Search for the cell housing the specified text and yield its (x, y) center coordinate. 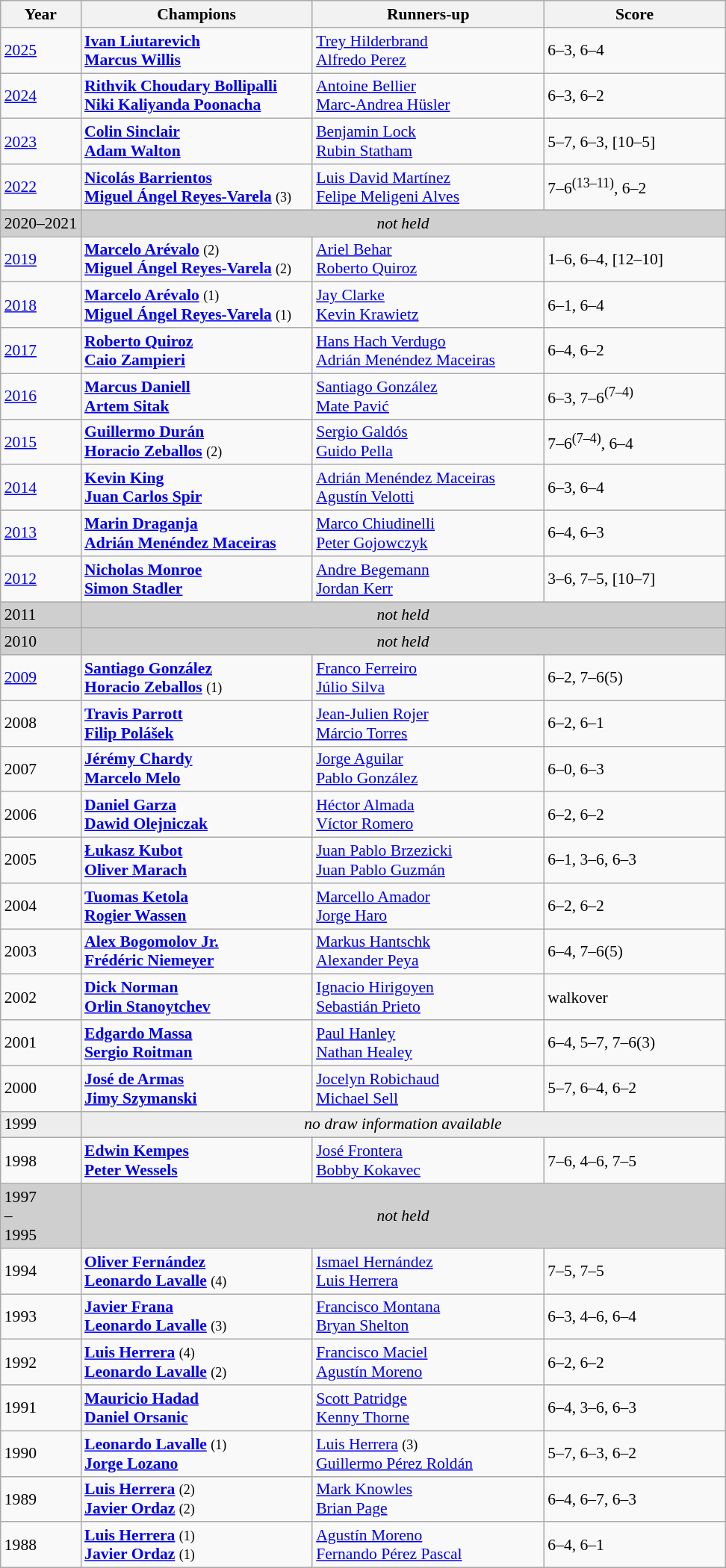
6–3, 4–6, 6–4 (635, 1317)
2018 (40, 305)
Luis Herrera (3) Guillermo Pérez Roldán (428, 1453)
Rithvik Choudary Bollipalli Niki Kaliyanda Poonacha (196, 96)
3–6, 7–5, [10–7] (635, 579)
Hans Hach Verdugo Adrián Menéndez Maceiras (428, 351)
Markus Hantschk Alexander Peya (428, 951)
2012 (40, 579)
Luis Herrera (1) Javier Ordaz (1) (196, 1546)
Jorge Aguilar Pablo González (428, 769)
Score (635, 14)
Ismael Hernández Luis Herrera (428, 1271)
Dick Norman Orlin Stanoytchev (196, 998)
Luis Herrera (2) Javier Ordaz (2) (196, 1499)
Marin Draganja Adrián Menéndez Maceiras (196, 533)
1990 (40, 1453)
1993 (40, 1317)
Santiago González Horacio Zeballos (1) (196, 678)
Nicholas Monroe Simon Stadler (196, 579)
1997–1995 (40, 1216)
2003 (40, 951)
Juan Pablo Brzezicki Juan Pablo Guzmán (428, 860)
1988 (40, 1546)
1992 (40, 1362)
José de Armas Jimy Szymanski (196, 1089)
Jean-Julien Rojer Márcio Torres (428, 723)
Kevin King Juan Carlos Spir (196, 488)
Sergio Galdós Guido Pella (428, 442)
2014 (40, 488)
Héctor Almada Víctor Romero (428, 815)
Trey Hilderbrand Alfredo Perez (428, 51)
6–0, 6–3 (635, 769)
Antoine Bellier Marc-Andrea Hüsler (428, 96)
2022 (40, 187)
6–1, 3–6, 6–3 (635, 860)
walkover (635, 998)
1991 (40, 1408)
Ignacio Hirigoyen Sebastián Prieto (428, 998)
2019 (40, 260)
Nicolás Barrientos Miguel Ángel Reyes-Varela (3) (196, 187)
2009 (40, 678)
6–4, 7–6(5) (635, 951)
Edwin Kempes Peter Wessels (196, 1160)
2001 (40, 1042)
6–4, 6–7, 6–3 (635, 1499)
Marcus Daniell Artem Sitak (196, 396)
1998 (40, 1160)
Champions (196, 14)
Andre Begemann Jordan Kerr (428, 579)
1994 (40, 1271)
Edgardo Massa Sergio Roitman (196, 1042)
6–4, 3–6, 6–3 (635, 1408)
Jérémy Chardy Marcelo Melo (196, 769)
Paul Hanley Nathan Healey (428, 1042)
6–4, 6–1 (635, 1546)
Mark Knowles Brian Page (428, 1499)
6–4, 6–3 (635, 533)
Ariel Behar Roberto Quiroz (428, 260)
Travis Parrott Filip Polášek (196, 723)
Roberto Quiroz Caio Zampieri (196, 351)
7–6(13–11), 6–2 (635, 187)
2020–2021 (40, 223)
2004 (40, 906)
2017 (40, 351)
2023 (40, 142)
6–4, 6–2 (635, 351)
Łukasz Kubot Oliver Marach (196, 860)
Luis David Martínez Felipe Meligeni Alves (428, 187)
5–7, 6–4, 6–2 (635, 1089)
Javier Frana Leonardo Lavalle (3) (196, 1317)
2010 (40, 642)
1989 (40, 1499)
Jocelyn Robichaud Michael Sell (428, 1089)
1999 (40, 1124)
2006 (40, 815)
2007 (40, 769)
Year (40, 14)
Runners-up (428, 14)
5–7, 6–3, [10–5] (635, 142)
Daniel Garza Dawid Olejniczak (196, 815)
6–1, 6–4 (635, 305)
Adrián Menéndez Maceiras Agustín Velotti (428, 488)
no draw information available (403, 1124)
6–2, 7–6(5) (635, 678)
Luis Herrera (4) Leonardo Lavalle (2) (196, 1362)
Guillermo Durán Horacio Zeballos (2) (196, 442)
Mauricio Hadad Daniel Orsanic (196, 1408)
2008 (40, 723)
7–6, 4–6, 7–5 (635, 1160)
2005 (40, 860)
Jay Clarke Kevin Krawietz (428, 305)
2000 (40, 1089)
Francisco Montana Bryan Shelton (428, 1317)
Santiago González Mate Pavić (428, 396)
7–6(7–4), 6–4 (635, 442)
Tuomas Ketola Rogier Wassen (196, 906)
2015 (40, 442)
2011 (40, 615)
7–5, 7–5 (635, 1271)
Ivan Liutarevich Marcus Willis (196, 51)
Marco Chiudinelli Peter Gojowczyk (428, 533)
2024 (40, 96)
6–3, 6–2 (635, 96)
Benjamin Lock Rubin Statham (428, 142)
Francisco Maciel Agustín Moreno (428, 1362)
2025 (40, 51)
Franco Ferreiro Júlio Silva (428, 678)
2016 (40, 396)
Marcello Amador Jorge Haro (428, 906)
Agustín Moreno Fernando Pérez Pascal (428, 1546)
Marcelo Arévalo (1) Miguel Ángel Reyes-Varela (1) (196, 305)
6–3, 7–6(7–4) (635, 396)
5–7, 6–3, 6–2 (635, 1453)
Leonardo Lavalle (1) Jorge Lozano (196, 1453)
2013 (40, 533)
Marcelo Arévalo (2) Miguel Ángel Reyes-Varela (2) (196, 260)
6–2, 6–1 (635, 723)
1–6, 6–4, [12–10] (635, 260)
Scott Patridge Kenny Thorne (428, 1408)
Alex Bogomolov Jr. Frédéric Niemeyer (196, 951)
Oliver Fernández Leonardo Lavalle (4) (196, 1271)
José Frontera Bobby Kokavec (428, 1160)
Colin Sinclair Adam Walton (196, 142)
2002 (40, 998)
6–4, 5–7, 7–6(3) (635, 1042)
